Provide the (x, y) coordinate of the cell's center where the given text is located.  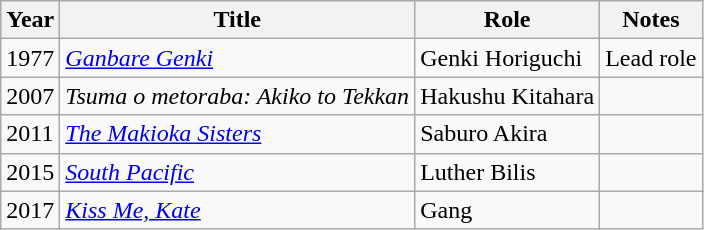
Luther Bilis (508, 172)
Saburo Akira (508, 134)
2007 (30, 96)
South Pacific (238, 172)
2017 (30, 210)
2015 (30, 172)
The Makioka Sisters (238, 134)
Title (238, 20)
2011 (30, 134)
Genki Horiguchi (508, 58)
Lead role (651, 58)
Ganbare Genki (238, 58)
Role (508, 20)
1977 (30, 58)
Tsuma o metoraba: Akiko to Tekkan (238, 96)
Hakushu Kitahara (508, 96)
Notes (651, 20)
Kiss Me, Kate (238, 210)
Year (30, 20)
Gang (508, 210)
